Determine the [x, y] coordinate at the center of the cell enclosing the given text.  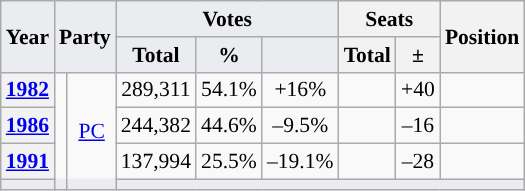
± [418, 55]
% [229, 55]
1986 [28, 126]
137,994 [156, 162]
Year [28, 36]
244,382 [156, 126]
–9.5% [300, 126]
1991 [28, 162]
–19.1% [300, 162]
44.6% [229, 126]
Votes [228, 19]
1982 [28, 90]
–16 [418, 126]
Position [482, 36]
+40 [418, 90]
25.5% [229, 162]
Party [85, 36]
–28 [418, 162]
+16% [300, 90]
289,311 [156, 90]
PC [91, 130]
Seats [390, 19]
54.1% [229, 90]
